Output the [X, Y] coordinate of the center of the cell containing the given text.  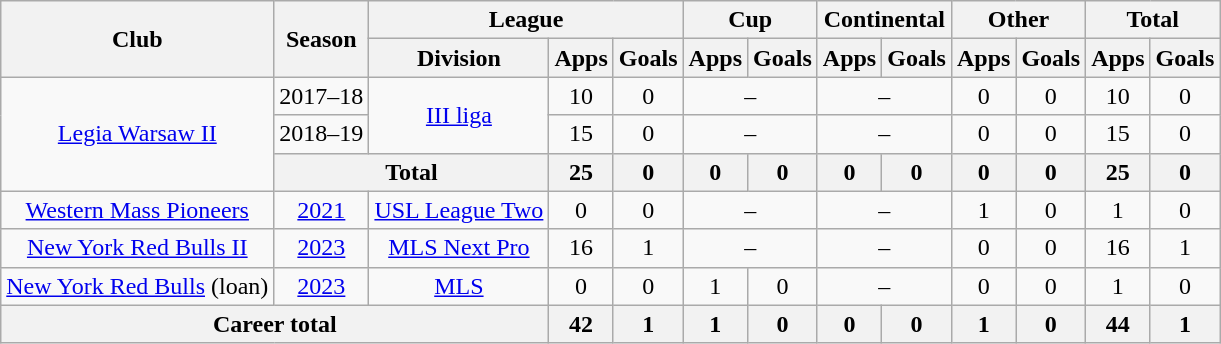
MLS [459, 286]
Division [459, 58]
44 [1118, 324]
2021 [322, 210]
Western Mass Pioneers [138, 210]
Other [1018, 20]
New York Red Bulls (loan) [138, 286]
Season [322, 39]
III liga [459, 115]
2017–18 [322, 96]
Career total [275, 324]
MLS Next Pro [459, 248]
42 [581, 324]
New York Red Bulls II [138, 248]
USL League Two [459, 210]
2018–19 [322, 134]
Club [138, 39]
League [526, 20]
Continental [884, 20]
Legia Warsaw II [138, 134]
Cup [750, 20]
